Identify which cell holds the provided text, then report its (X, Y) central coordinate. 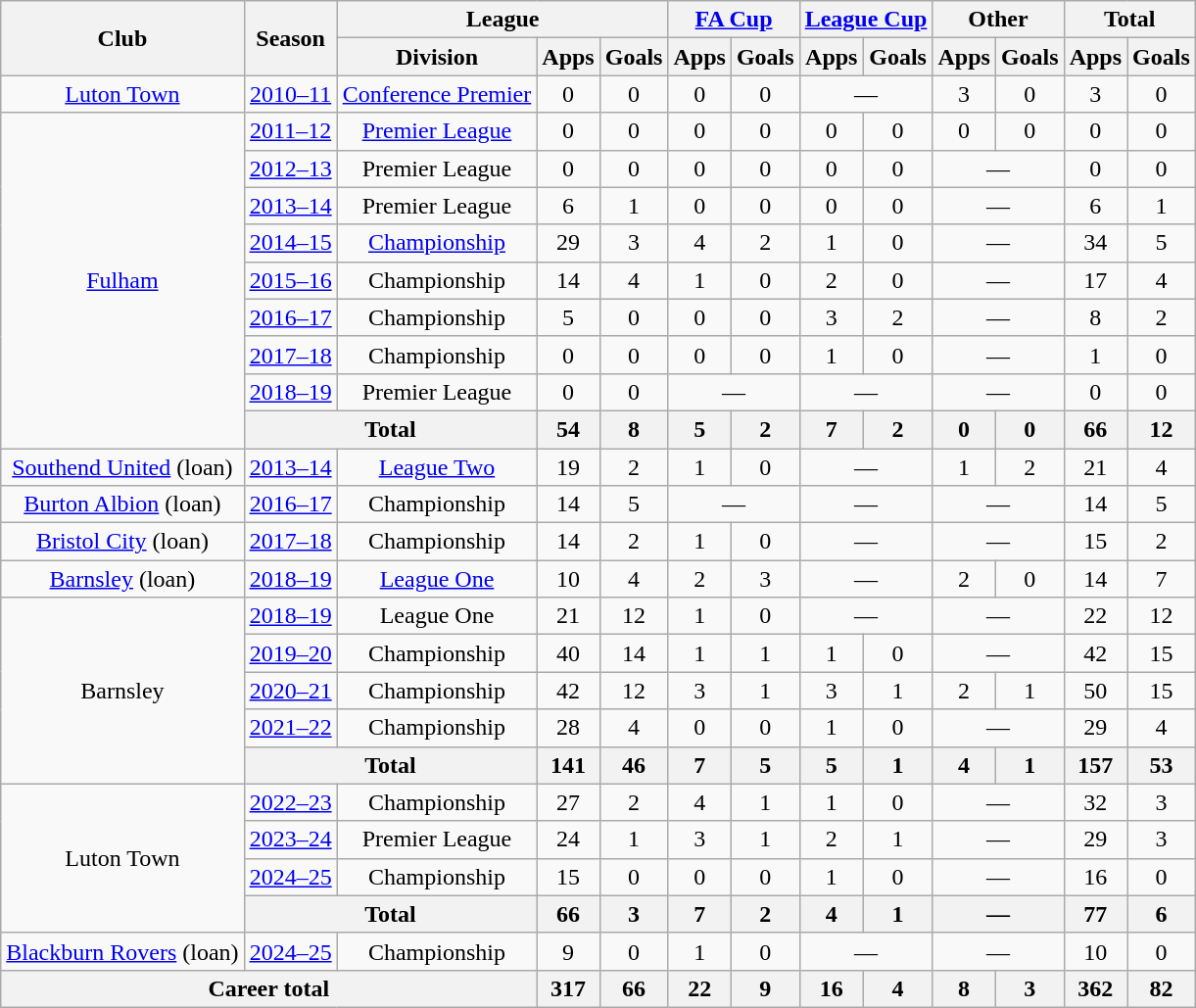
40 (568, 653)
17 (1095, 280)
2012–13 (290, 168)
317 (568, 988)
24 (568, 840)
2014–15 (290, 243)
28 (568, 728)
Barnsley (loan) (122, 579)
19 (568, 467)
Conference Premier (437, 94)
141 (568, 765)
League Two (437, 467)
2015–16 (290, 280)
Club (122, 38)
362 (1095, 988)
53 (1162, 765)
157 (1095, 765)
2011–12 (290, 131)
2019–20 (290, 653)
Season (290, 38)
2023–24 (290, 840)
82 (1162, 988)
2010–11 (290, 94)
46 (634, 765)
Other (998, 20)
Career total (268, 988)
Blackburn Rovers (loan) (122, 951)
34 (1095, 243)
League (502, 20)
32 (1095, 802)
2020–21 (290, 691)
Bristol City (loan) (122, 542)
2021–22 (290, 728)
Southend United (loan) (122, 467)
FA Cup (734, 20)
Barnsley (122, 691)
Fulham (122, 280)
50 (1095, 691)
54 (568, 429)
League Cup (866, 20)
2022–23 (290, 802)
Burton Albion (loan) (122, 504)
Division (437, 57)
27 (568, 802)
77 (1095, 914)
